Detect which cell encompasses the target text, then output its (X, Y) center coordinate. 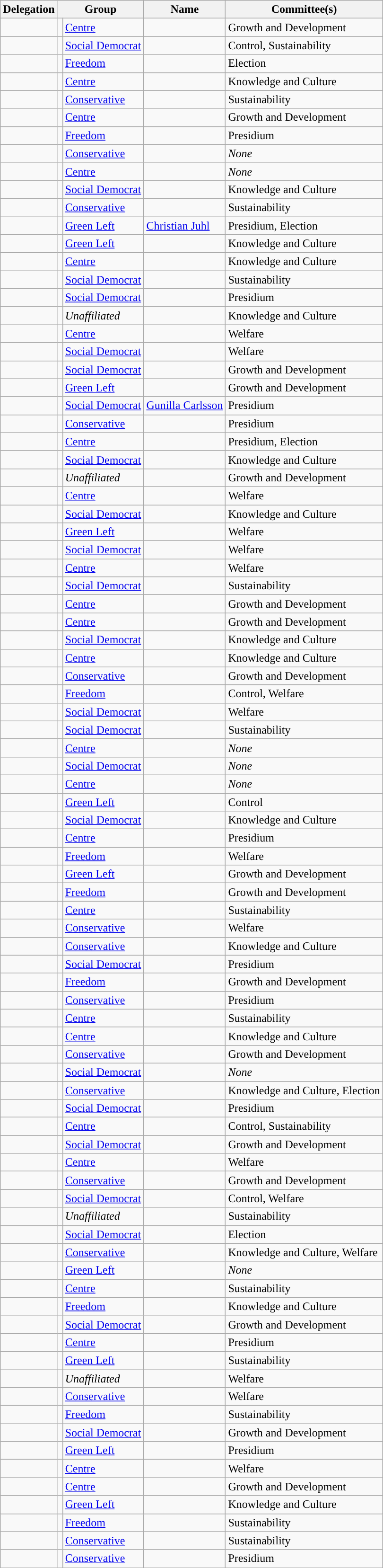
Knowledge and Culture, Welfare (304, 1252)
Committee(s) (304, 9)
Name (184, 9)
Delegation (29, 9)
Group (100, 9)
Knowledge and Culture, Election (304, 1090)
Control (304, 802)
Christian Juhl (184, 226)
Gunilla Carlsson (184, 406)
